Return [x, y] of the center of cell containing provided text 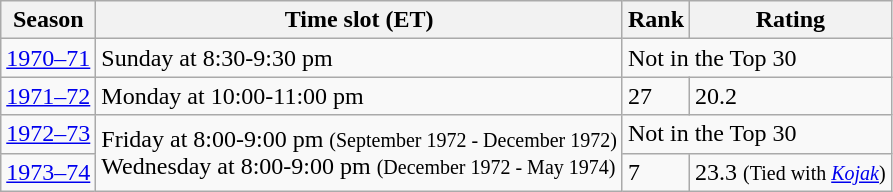
7 [656, 172]
1973–74 [48, 172]
20.2 [791, 96]
Friday at 8:00-9:00 pm (September 1972 - December 1972)Wednesday at 8:00-9:00 pm (December 1972 - May 1974) [360, 153]
Season [48, 20]
Rank [656, 20]
Time slot (ET) [360, 20]
1970–71 [48, 58]
Monday at 10:00-11:00 pm [360, 96]
Rating [791, 20]
Sunday at 8:30-9:30 pm [360, 58]
1972–73 [48, 134]
1971–72 [48, 96]
23.3 (Tied with Kojak) [791, 172]
27 [656, 96]
